Detect which cell encompasses the target text, then output its (X, Y) center coordinate. 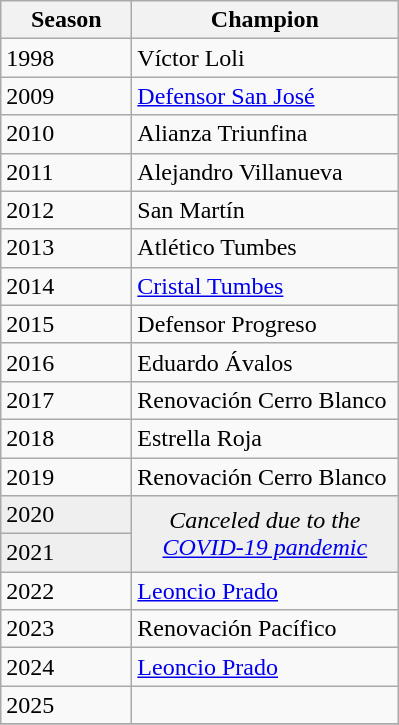
Eduardo Ávalos (265, 362)
Atlético Tumbes (265, 248)
2016 (66, 362)
2025 (66, 705)
2009 (66, 96)
Defensor San José (265, 96)
Alianza Triunfina (265, 134)
2018 (66, 438)
2010 (66, 134)
Season (66, 20)
1998 (66, 58)
2022 (66, 591)
2013 (66, 248)
Cristal Tumbes (265, 286)
2015 (66, 324)
Defensor Progreso (265, 324)
2014 (66, 286)
Alejandro Villanueva (265, 172)
2020 (66, 515)
Víctor Loli (265, 58)
Champion (265, 20)
2017 (66, 400)
2023 (66, 629)
2011 (66, 172)
Canceled due to the COVID-19 pandemic (265, 534)
Estrella Roja (265, 438)
2012 (66, 210)
Renovación Pacífico (265, 629)
San Martín (265, 210)
2024 (66, 667)
2019 (66, 477)
2021 (66, 553)
